Output the (x, y) coordinate of the center of the cell containing the given text.  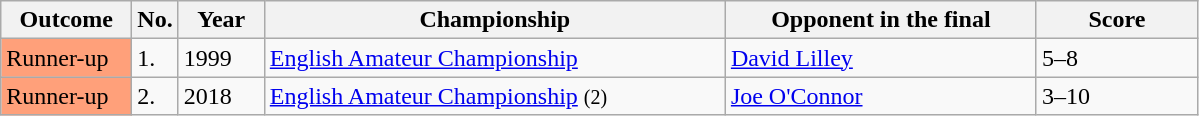
Opponent in the final (880, 20)
2. (155, 96)
English Amateur Championship (2) (494, 96)
Championship (494, 20)
3–10 (1116, 96)
1999 (221, 58)
No. (155, 20)
2018 (221, 96)
Joe O'Connor (880, 96)
5–8 (1116, 58)
English Amateur Championship (494, 58)
Year (221, 20)
Outcome (66, 20)
David Lilley (880, 58)
Score (1116, 20)
1. (155, 58)
